Determine the [X, Y] coordinate at the center of the cell enclosing the given text.  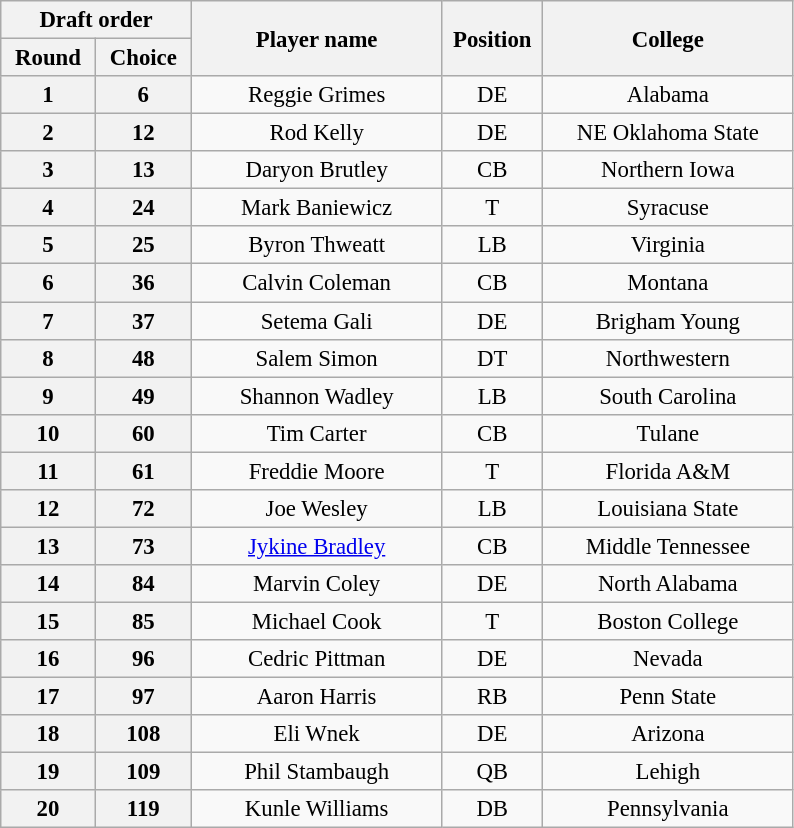
Player name [316, 38]
119 [143, 809]
QB [492, 772]
Joe Wesley [316, 509]
5 [48, 245]
2 [48, 133]
109 [143, 772]
16 [48, 659]
97 [143, 697]
25 [143, 245]
73 [143, 546]
19 [48, 772]
Alabama [668, 95]
7 [48, 321]
North Alabama [668, 584]
Syracuse [668, 208]
Michael Cook [316, 621]
Aaron Harris [316, 697]
18 [48, 734]
Boston College [668, 621]
10 [48, 433]
20 [48, 809]
Draft order [96, 20]
14 [48, 584]
Mark Baniewicz [316, 208]
49 [143, 396]
15 [48, 621]
Calvin Coleman [316, 283]
72 [143, 509]
Lehigh [668, 772]
Cedric Pittman [316, 659]
Penn State [668, 697]
96 [143, 659]
RB [492, 697]
Shannon Wadley [316, 396]
DT [492, 358]
Tim Carter [316, 433]
3 [48, 170]
Round [48, 58]
Salem Simon [316, 358]
Northwestern [668, 358]
Freddie Moore [316, 471]
84 [143, 584]
1 [48, 95]
108 [143, 734]
Arizona [668, 734]
Phil Stambaugh [316, 772]
61 [143, 471]
South Carolina [668, 396]
11 [48, 471]
NE Oklahoma State [668, 133]
Daryon Brutley [316, 170]
85 [143, 621]
36 [143, 283]
8 [48, 358]
Brigham Young [668, 321]
Florida A&M [668, 471]
Eli Wnek [316, 734]
Reggie Grimes [316, 95]
Pennsylvania [668, 809]
Montana [668, 283]
24 [143, 208]
48 [143, 358]
Choice [143, 58]
Virginia [668, 245]
Setema Gali [316, 321]
37 [143, 321]
17 [48, 697]
Byron Thweatt [316, 245]
9 [48, 396]
60 [143, 433]
College [668, 38]
Nevada [668, 659]
Kunle Williams [316, 809]
DB [492, 809]
4 [48, 208]
Middle Tennessee [668, 546]
Marvin Coley [316, 584]
Position [492, 38]
Jykine Bradley [316, 546]
Rod Kelly [316, 133]
Tulane [668, 433]
Louisiana State [668, 509]
Northern Iowa [668, 170]
